Return [X, Y] of the center of cell containing provided text 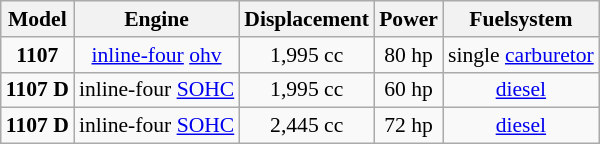
Displacement [306, 19]
Model [38, 19]
2,445 cc [306, 126]
80 hp [408, 55]
Engine [156, 19]
inline-four ohv [156, 55]
Power [408, 19]
Fuelsystem [521, 19]
72 hp [408, 126]
1107 [38, 55]
60 hp [408, 90]
single carburetor [521, 55]
